Detect which cell encompasses the target text, then output its (X, Y) center coordinate. 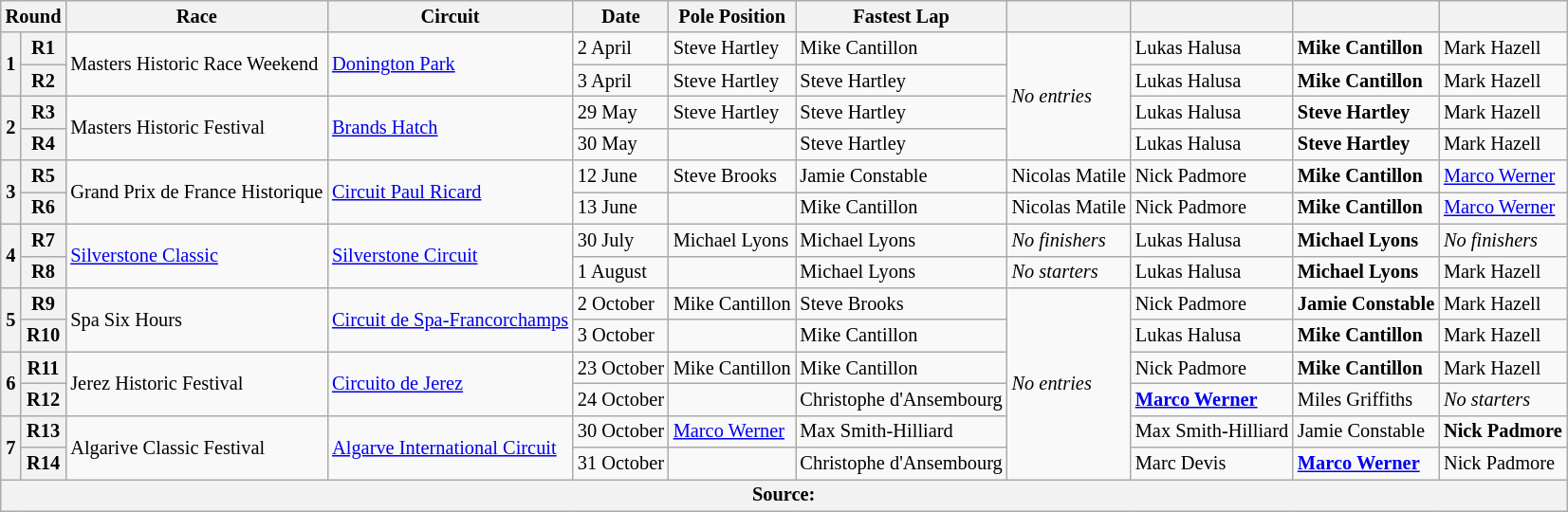
R1 (44, 48)
30 July (620, 240)
2 (11, 127)
Brands Hatch (450, 127)
R6 (44, 208)
30 October (620, 431)
6 (11, 383)
4 (11, 256)
Round (34, 16)
13 June (620, 208)
R3 (44, 112)
Marc Devis (1212, 464)
Fastest Lap (901, 16)
R9 (44, 303)
Circuit (450, 16)
Silverstone Classic (196, 256)
Source: (784, 495)
Pole Position (732, 16)
3 April (620, 81)
Grand Prix de France Historique (196, 192)
1 August (620, 272)
2 October (620, 303)
1 (11, 64)
Race (196, 16)
3 (11, 192)
30 May (620, 144)
R5 (44, 176)
Circuito de Jerez (450, 383)
23 October (620, 368)
Masters Historic Race Weekend (196, 64)
R14 (44, 464)
Masters Historic Festival (196, 127)
7 (11, 448)
R11 (44, 368)
R4 (44, 144)
3 October (620, 336)
Algarve International Circuit (450, 448)
R13 (44, 431)
Spa Six Hours (196, 319)
Circuit de Spa-Francorchamps (450, 319)
R2 (44, 81)
12 June (620, 176)
Date (620, 16)
Algarive Classic Festival (196, 448)
R12 (44, 399)
29 May (620, 112)
Silverstone Circuit (450, 256)
R10 (44, 336)
24 October (620, 399)
Jerez Historic Festival (196, 383)
31 October (620, 464)
5 (11, 319)
Circuit Paul Ricard (450, 192)
2 April (620, 48)
R8 (44, 272)
Miles Griffiths (1366, 399)
R7 (44, 240)
Donington Park (450, 64)
